Provide the [X, Y] coordinate of the cell's center where the given text is located.  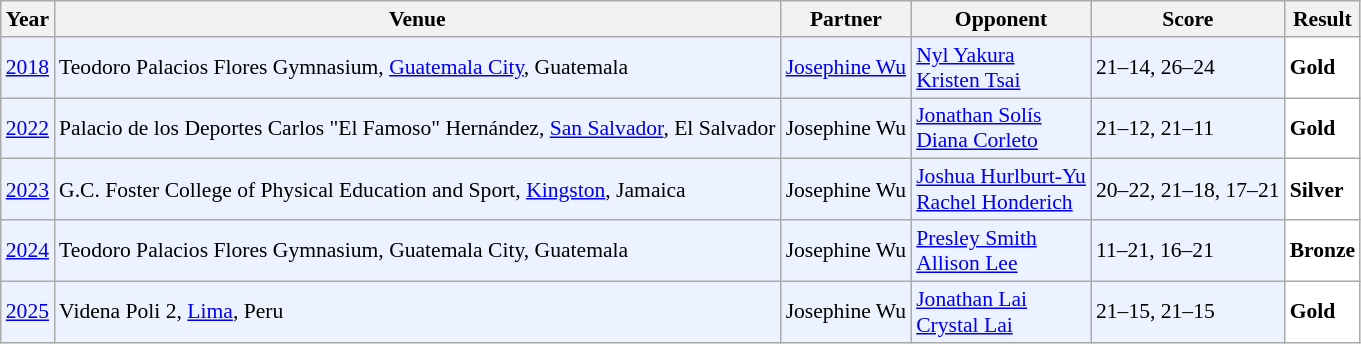
Jonathan Solís Diana Corleto [1001, 128]
21–14, 26–24 [1188, 68]
Opponent [1001, 19]
21–15, 21–15 [1188, 312]
2024 [28, 250]
Presley Smith Allison Lee [1001, 250]
21–12, 21–11 [1188, 128]
Jonathan Lai Crystal Lai [1001, 312]
Partner [846, 19]
11–21, 16–21 [1188, 250]
Nyl Yakura Kristen Tsai [1001, 68]
G.C. Foster College of Physical Education and Sport, Kingston, Jamaica [418, 190]
Venue [418, 19]
20–22, 21–18, 17–21 [1188, 190]
Palacio de los Deportes Carlos "El Famoso" Hernández, San Salvador, El Salvador [418, 128]
Score [1188, 19]
2018 [28, 68]
Bronze [1323, 250]
Joshua Hurlburt-Yu Rachel Honderich [1001, 190]
Videna Poli 2, Lima, Peru [418, 312]
2025 [28, 312]
Year [28, 19]
2022 [28, 128]
2023 [28, 190]
Silver [1323, 190]
Result [1323, 19]
